From the cell containing the given text, extract its center point as (X, Y) coordinate. 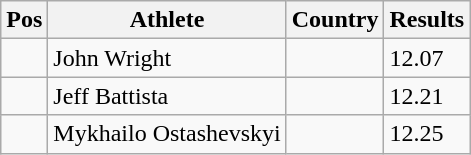
John Wright (167, 58)
Jeff Battista (167, 96)
12.25 (427, 134)
Athlete (167, 20)
Mykhailo Ostashevskyi (167, 134)
Pos (24, 20)
12.07 (427, 58)
Country (335, 20)
12.21 (427, 96)
Results (427, 20)
